Locate the cell with the specified text and output its (X, Y) center coordinate. 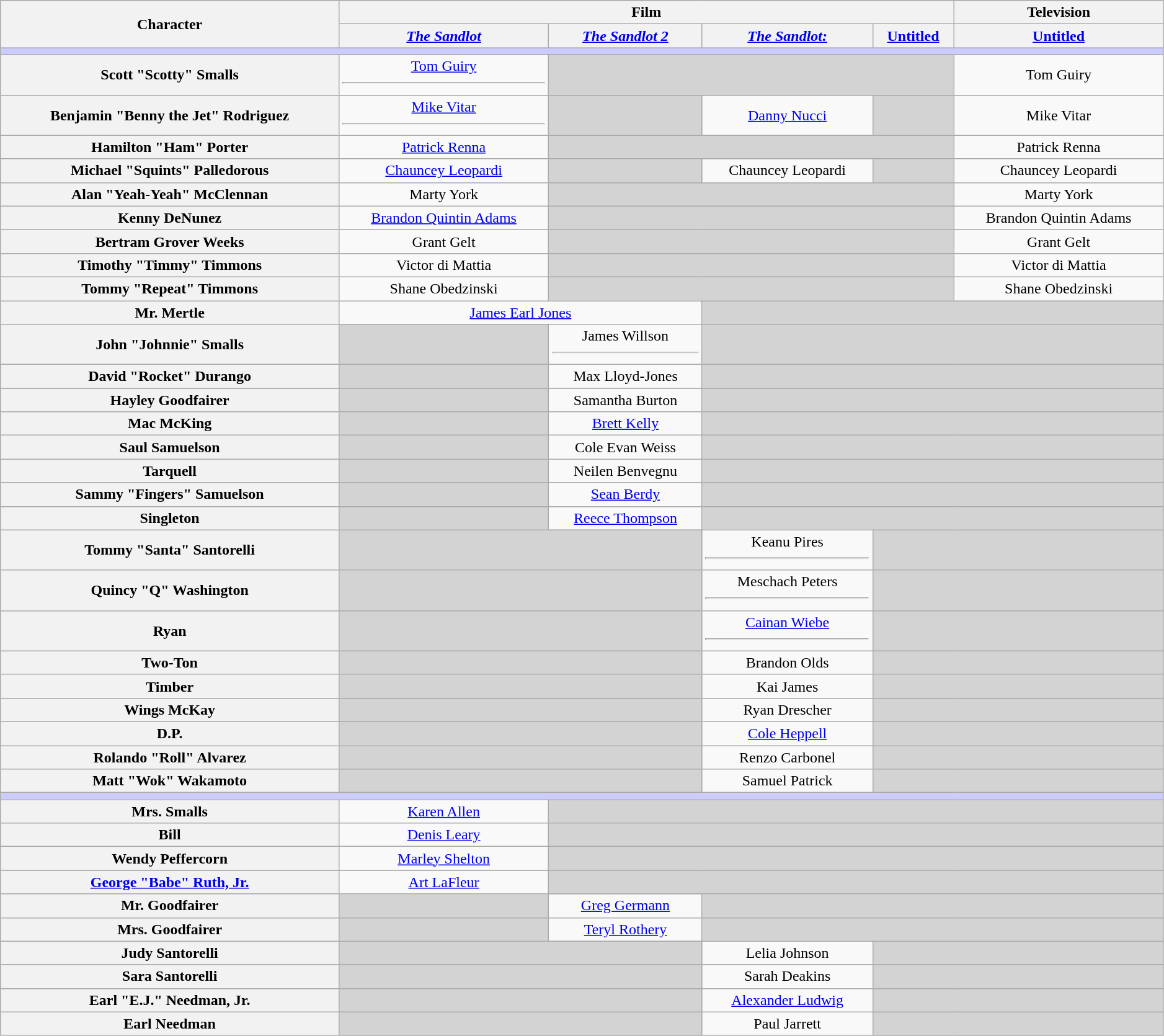
Tommy "Santa" Santorelli (170, 550)
The Sandlot: (788, 36)
Meschach Peters (788, 591)
Mrs. Smalls (170, 811)
Judy Santorelli (170, 953)
John "Johnnie" Smalls (170, 345)
Brett Kelly (625, 424)
Mrs. Goodfairer (170, 929)
Sara Santorelli (170, 976)
James Willson (625, 345)
Danny Nucci (788, 115)
Kai James (788, 686)
Renzo Carbonel (788, 757)
Karen Allen (443, 811)
Wendy Peffercorn (170, 859)
Saul Samuelson (170, 447)
Sammy "Fingers" Samuelson (170, 494)
Michael "Squints" Palledorous (170, 171)
Matt "Wok" Wakamoto (170, 781)
Mr. Mertle (170, 312)
Wings McKay (170, 710)
Samantha Burton (625, 400)
Samuel Patrick (788, 781)
Tommy "Repeat" Timmons (170, 288)
Lelia Johnson (788, 953)
Earl "E.J." Needman, Jr. (170, 1000)
Cole Evan Weiss (625, 447)
Earl Needman (170, 1024)
Reece Thompson (625, 518)
Timothy "Timmy" Timmons (170, 265)
Hayley Goodfairer (170, 400)
Neilen Benvegnu (625, 471)
Sean Berdy (625, 494)
Kenny DeNunez (170, 218)
Tarquell (170, 471)
Scott "Scotty" Smalls (170, 74)
D.P. (170, 733)
Two-Ton (170, 663)
Ryan (170, 630)
Quincy "Q" Washington (170, 591)
Rolando "Roll" Alvarez (170, 757)
The Sandlot 2 (625, 36)
Alexander Ludwig (788, 1000)
Brandon Olds (788, 663)
The Sandlot (443, 36)
Teryl Rothery (625, 929)
Bill (170, 835)
George "Babe" Ruth, Jr. (170, 882)
Ryan Drescher (788, 710)
Greg Germann (625, 906)
Film (646, 12)
Mac McKing (170, 424)
Marley Shelton (443, 859)
Mr. Goodfairer (170, 906)
Singleton (170, 518)
Timber (170, 686)
Benjamin "Benny the Jet" Rodriguez (170, 115)
Paul Jarrett (788, 1024)
Hamilton "Ham" Porter (170, 147)
Character (170, 24)
James Earl Jones (520, 312)
Cainan Wiebe (788, 630)
Sarah Deakins (788, 976)
Art LaFleur (443, 882)
Cole Heppell (788, 733)
Keanu Pires (788, 550)
David "Rocket" Durango (170, 377)
Max Lloyd-Jones (625, 377)
Denis Leary (443, 835)
Television (1059, 12)
Bertram Grover Weeks (170, 241)
Alan "Yeah-Yeah" McClennan (170, 194)
